Scan for the cell matching the given text and deliver its [x, y] coordinate at center. 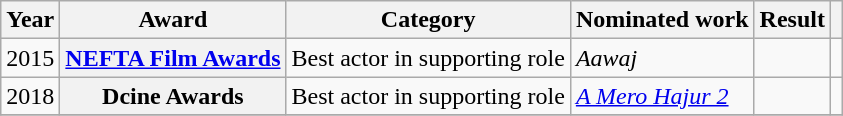
Aawaj [662, 58]
Result [792, 20]
Award [173, 20]
Nominated work [662, 20]
Dcine Awards [173, 96]
NEFTA Film Awards [173, 58]
A Mero Hajur 2 [662, 96]
Year [30, 20]
2015 [30, 58]
2018 [30, 96]
Category [428, 20]
